For the text-containing cell, return its midpoint in [X, Y] coordinate format. 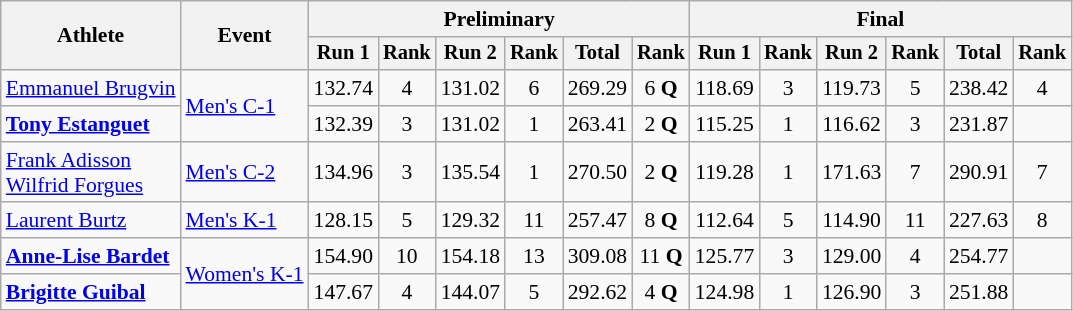
Women's K-1 [245, 274]
147.67 [344, 292]
270.50 [598, 172]
116.62 [852, 124]
257.47 [598, 221]
112.64 [724, 221]
135.54 [470, 172]
Final [880, 19]
8 Q [661, 221]
Men's C-1 [245, 106]
Tony Estanguet [91, 124]
231.87 [978, 124]
154.18 [470, 256]
128.15 [344, 221]
269.29 [598, 88]
Men's K-1 [245, 221]
171.63 [852, 172]
290.91 [978, 172]
Laurent Burtz [91, 221]
263.41 [598, 124]
144.07 [470, 292]
Athlete [91, 36]
227.63 [978, 221]
4 Q [661, 292]
129.00 [852, 256]
134.96 [344, 172]
119.73 [852, 88]
6 Q [661, 88]
114.90 [852, 221]
254.77 [978, 256]
124.98 [724, 292]
154.90 [344, 256]
292.62 [598, 292]
125.77 [724, 256]
238.42 [978, 88]
118.69 [724, 88]
11 Q [661, 256]
309.08 [598, 256]
115.25 [724, 124]
13 [534, 256]
8 [1042, 221]
Brigitte Guibal [91, 292]
129.32 [470, 221]
132.74 [344, 88]
Preliminary [500, 19]
Frank Adisson Wilfrid Forgues [91, 172]
251.88 [978, 292]
Anne-Lise Bardet [91, 256]
Men's C-2 [245, 172]
119.28 [724, 172]
Event [245, 36]
10 [407, 256]
132.39 [344, 124]
6 [534, 88]
Emmanuel Brugvin [91, 88]
126.90 [852, 292]
